Capture the cell that displays the provided text and extract its [X, Y] central coordinate. 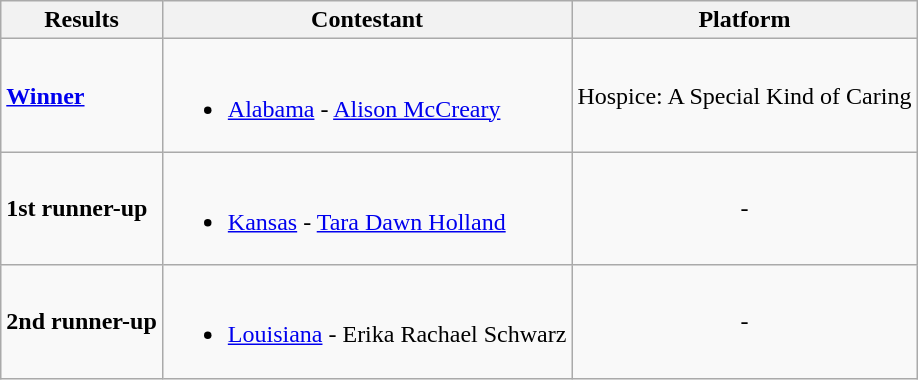
Winner [82, 96]
1st runner-up [82, 208]
Louisiana - Erika Rachael Schwarz [367, 322]
2nd runner-up [82, 322]
Contestant [367, 20]
Platform [744, 20]
Hospice: A Special Kind of Caring [744, 96]
Results [82, 20]
Kansas - Tara Dawn Holland [367, 208]
Alabama - Alison McCreary [367, 96]
